Locate the cell with the specified text and output its (X, Y) center coordinate. 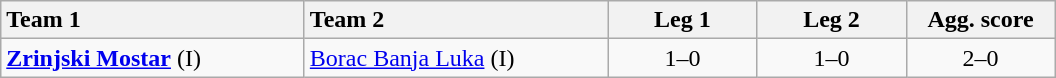
Leg 2 (832, 20)
2–0 (980, 58)
Agg. score (980, 20)
Zrinjski Mostar (I) (153, 58)
Leg 1 (682, 20)
Team 2 (456, 20)
Borac Banja Luka (I) (456, 58)
Team 1 (153, 20)
